Pinpoint the cell where the given text exists, returning its (x, y) midpoint coordinate. 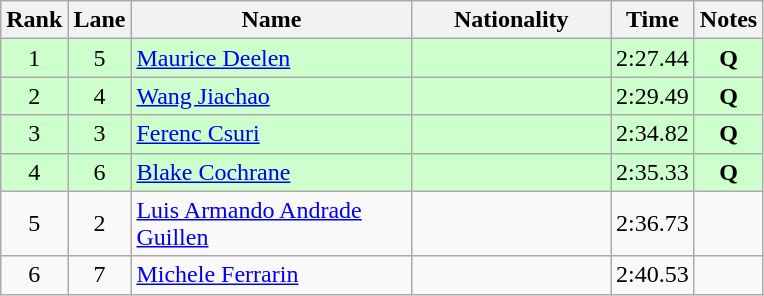
Ferenc Csuri (272, 134)
Maurice Deelen (272, 58)
Blake Cochrane (272, 172)
Name (272, 20)
2:36.73 (653, 224)
Lane (100, 20)
Notes (728, 20)
7 (100, 275)
Rank (34, 20)
2:40.53 (653, 275)
2:35.33 (653, 172)
1 (34, 58)
Nationality (512, 20)
Time (653, 20)
Luis Armando Andrade Guillen (272, 224)
Wang Jiachao (272, 96)
Michele Ferrarin (272, 275)
2:34.82 (653, 134)
2:29.49 (653, 96)
2:27.44 (653, 58)
